Extract the [x, y] coordinate from the center of the cell holding the provided text.  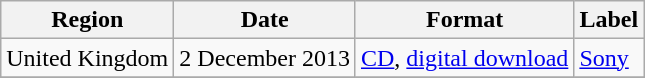
Date [265, 20]
Region [88, 20]
United Kingdom [88, 58]
CD, digital download [464, 58]
Sony [609, 58]
2 December 2013 [265, 58]
Label [609, 20]
Format [464, 20]
